Locate the cell with the specified text and output its (x, y) center coordinate. 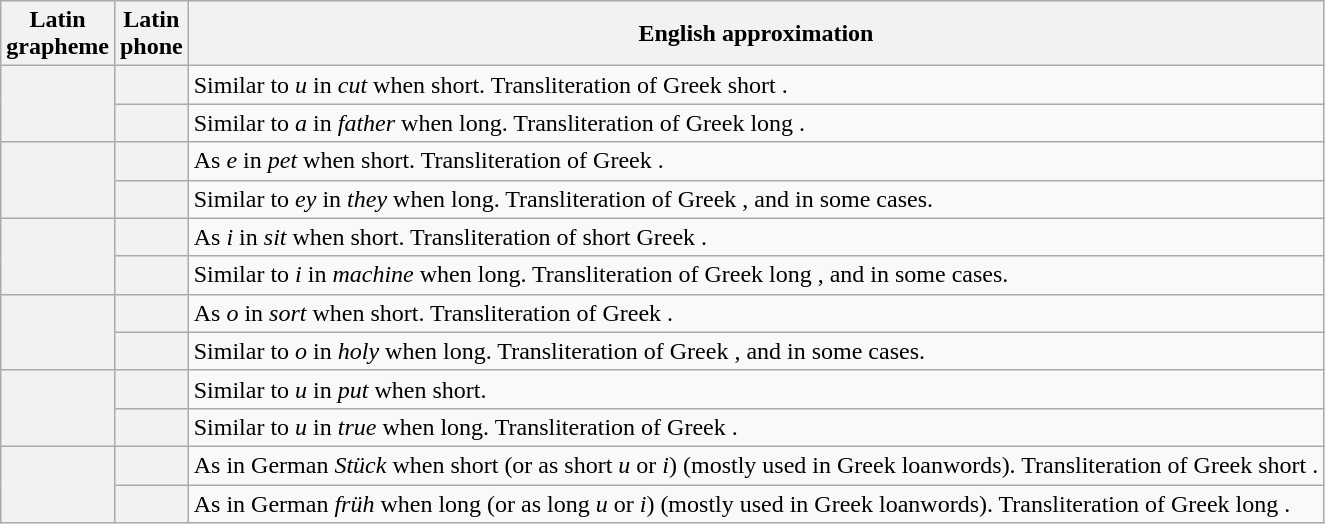
Latinphone (151, 34)
As in German Stück when short (or as short u or i) (mostly used in Greek loanwords). Transliteration of Greek short . (756, 465)
English approximation (756, 34)
Similar to ey in they when long. Transliteration of Greek , and in some cases. (756, 199)
As e in pet when short. Transliteration of Greek . (756, 161)
Similar to u in put when short. (756, 389)
Similar to i in machine when long. Transliteration of Greek long , and in some cases. (756, 275)
As in German früh when long (or as long u or i) (mostly used in Greek loanwords). Transliteration of Greek long . (756, 503)
Similar to u in true when long. Transliteration of Greek . (756, 427)
Similar to o in holy when long. Transliteration of Greek , and in some cases. (756, 351)
As o in sort when short. Transliteration of Greek . (756, 313)
As i in sit when short. Transliteration of short Greek . (756, 237)
Similar to u in cut when short. Transliteration of Greek short . (756, 85)
Similar to a in father when long. Transliteration of Greek long . (756, 123)
Latingrapheme (58, 34)
